Pinpoint the cell where the given text exists, returning its [x, y] midpoint coordinate. 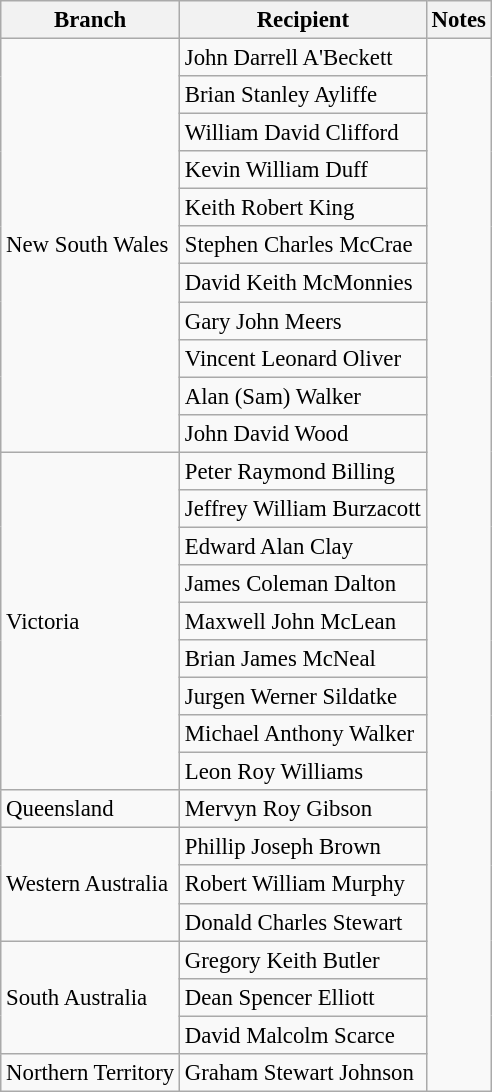
Edward Alan Clay [304, 546]
Donald Charles Stewart [304, 922]
Brian James McNeal [304, 659]
Vincent Leonard Oliver [304, 358]
Graham Stewart Johnson [304, 1073]
Branch [90, 20]
Victoria [90, 621]
David Malcolm Scarce [304, 1035]
Maxwell John McLean [304, 621]
Peter Raymond Billing [304, 471]
Recipient [304, 20]
Stephen Charles McCrae [304, 245]
Queensland [90, 809]
Leon Roy Williams [304, 772]
Alan (Sam) Walker [304, 396]
Keith Robert King [304, 208]
David Keith McMonnies [304, 283]
Jurgen Werner Sildatke [304, 697]
Gregory Keith Butler [304, 960]
Robert William Murphy [304, 885]
South Australia [90, 998]
James Coleman Dalton [304, 584]
Notes [458, 20]
Kevin William Duff [304, 170]
John David Wood [304, 433]
Phillip Joseph Brown [304, 847]
Mervyn Roy Gibson [304, 809]
John Darrell A'Beckett [304, 58]
Northern Territory [90, 1073]
Michael Anthony Walker [304, 734]
Western Australia [90, 884]
William David Clifford [304, 133]
Dean Spencer Elliott [304, 997]
New South Wales [90, 246]
Jeffrey William Burzacott [304, 509]
Brian Stanley Ayliffe [304, 95]
Gary John Meers [304, 321]
